For the text-containing cell, return its midpoint in [x, y] coordinate format. 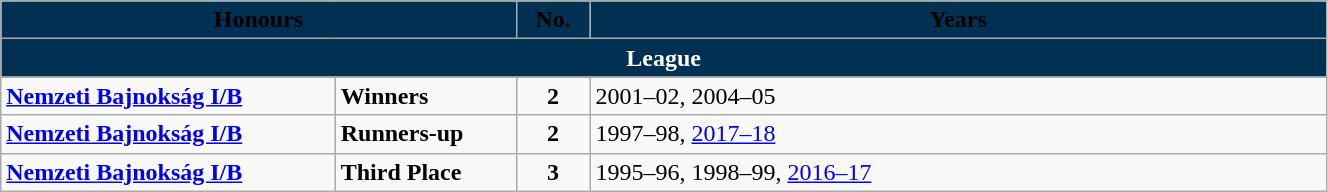
1995–96, 1998–99, 2016–17 [958, 172]
Honours [259, 20]
2001–02, 2004–05 [958, 96]
No. [553, 20]
League [664, 58]
Winners [426, 96]
Third Place [426, 172]
Runners-up [426, 134]
3 [553, 172]
Years [958, 20]
1997–98, 2017–18 [958, 134]
